Provide the [X, Y] coordinate of the cell's center where the given text is located.  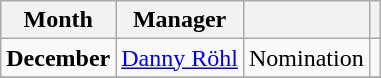
December [58, 58]
Month [58, 20]
Danny Röhl [180, 58]
Nomination [306, 58]
Manager [180, 20]
